Identify which cell holds the provided text, then report its [X, Y] central coordinate. 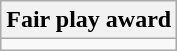
Fair play award [89, 20]
